From the cell containing the given text, extract its center point as (x, y) coordinate. 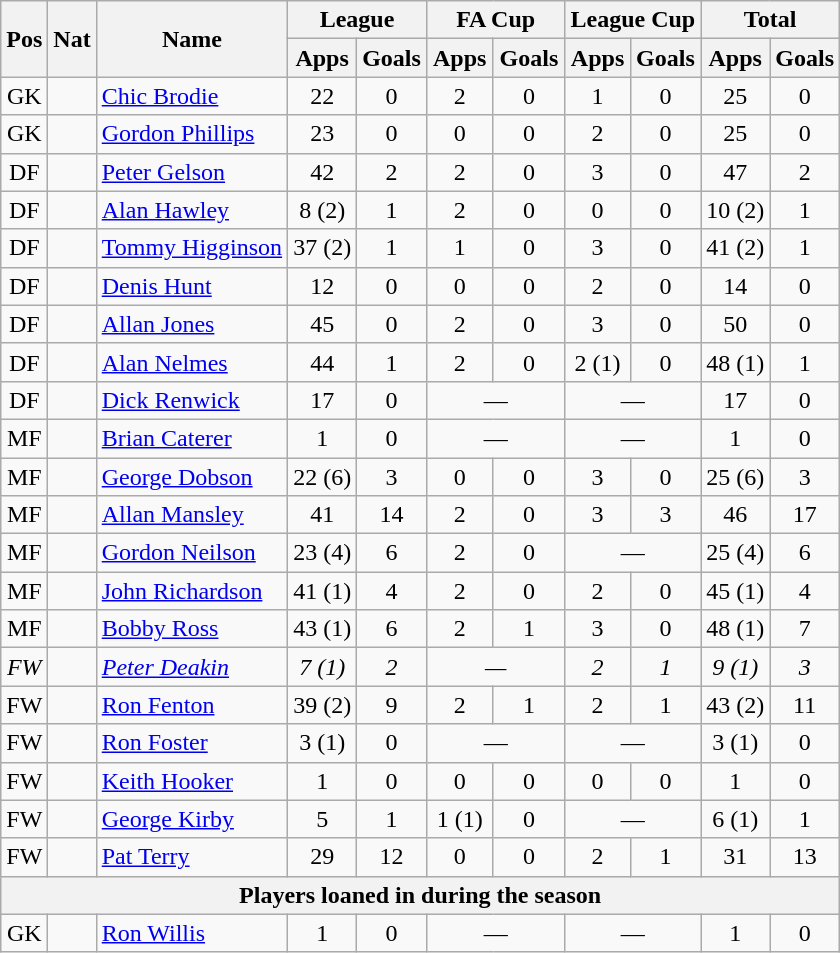
6 (1) (736, 819)
Total (770, 20)
Ron Foster (192, 743)
Nat (72, 39)
22 (6) (322, 477)
Players loaned in during the season (420, 895)
50 (736, 324)
Chic Brodie (192, 96)
9 (1) (736, 667)
Name (192, 39)
Allan Mansley (192, 515)
Peter Deakin (192, 667)
Gordon Neilson (192, 553)
George Kirby (192, 819)
League Cup (633, 20)
Pat Terry (192, 857)
Ron Fenton (192, 705)
Pos (24, 39)
Brian Caterer (192, 438)
John Richardson (192, 591)
45 (1) (736, 591)
Bobby Ross (192, 629)
41 (322, 515)
45 (322, 324)
9 (392, 705)
7 (1) (322, 667)
1 (1) (460, 819)
37 (2) (322, 248)
10 (2) (736, 210)
23 (4) (322, 553)
FA Cup (496, 20)
Dick Renwick (192, 400)
7 (805, 629)
5 (322, 819)
22 (322, 96)
Alan Hawley (192, 210)
46 (736, 515)
41 (1) (322, 591)
Alan Nelmes (192, 362)
42 (322, 172)
2 (1) (598, 362)
25 (4) (736, 553)
31 (736, 857)
8 (2) (322, 210)
41 (2) (736, 248)
47 (736, 172)
League (358, 20)
43 (2) (736, 705)
Denis Hunt (192, 286)
13 (805, 857)
Gordon Phillips (192, 134)
Peter Gelson (192, 172)
23 (322, 134)
George Dobson (192, 477)
11 (805, 705)
39 (2) (322, 705)
Ron Willis (192, 933)
Keith Hooker (192, 781)
44 (322, 362)
43 (1) (322, 629)
25 (6) (736, 477)
Allan Jones (192, 324)
29 (322, 857)
Tommy Higginson (192, 248)
